Find where the given text appears and provide that cell's center as (x, y) coordinate. 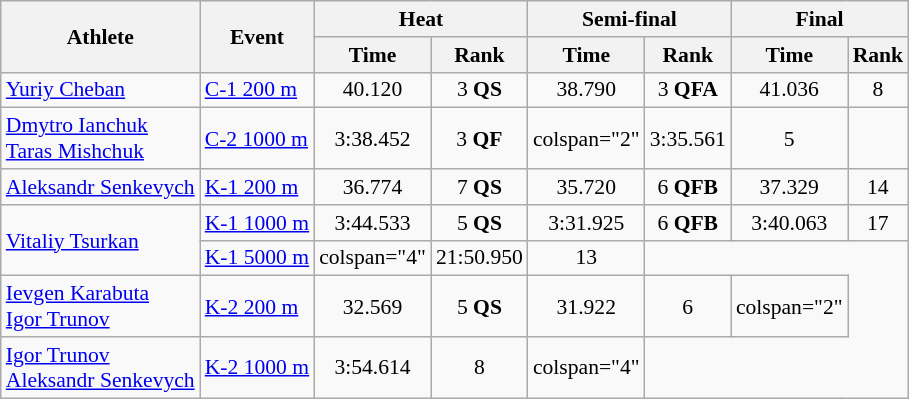
3:54.614 (372, 368)
7 QS (480, 187)
C-1 200 m (257, 90)
Semi-final (630, 19)
Igor TrunovAleksandr Senkevych (100, 368)
3:40.063 (790, 223)
32.569 (372, 306)
Athlete (100, 36)
3:35.561 (688, 138)
6 (688, 306)
Event (257, 36)
3 QS (480, 90)
21:50.950 (480, 258)
13 (586, 258)
35.720 (586, 187)
Dmytro IanchukTaras Mishchuk (100, 138)
40.120 (372, 90)
31.922 (586, 306)
Heat (421, 19)
17 (878, 223)
3 QFA (688, 90)
14 (878, 187)
Aleksandr Senkevych (100, 187)
Ievgen KarabutaIgor Trunov (100, 306)
K-1 1000 m (257, 223)
K-2 200 m (257, 306)
Vitaliy Tsurkan (100, 240)
3:31.925 (586, 223)
Yuriy Cheban (100, 90)
41.036 (790, 90)
K-1 5000 m (257, 258)
5 (790, 138)
K-2 1000 m (257, 368)
3 QF (480, 138)
K-1 200 m (257, 187)
3:44.533 (372, 223)
3:38.452 (372, 138)
Final (820, 19)
38.790 (586, 90)
36.774 (372, 187)
37.329 (790, 187)
C-2 1000 m (257, 138)
